Find where the given text appears and provide that cell's center as [x, y] coordinate. 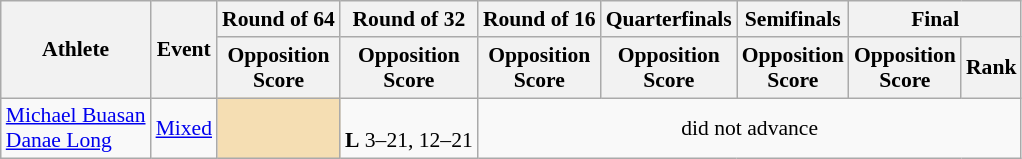
Athlete [76, 50]
Round of 32 [409, 19]
Final [936, 19]
did not advance [750, 128]
Quarterfinals [669, 19]
Rank [992, 68]
Michael Buasan Danae Long [76, 128]
Mixed [184, 128]
Event [184, 50]
Round of 16 [540, 19]
Semifinals [793, 19]
Round of 64 [278, 19]
L 3–21, 12–21 [409, 128]
